From the cell containing the given text, extract its center point as [X, Y] coordinate. 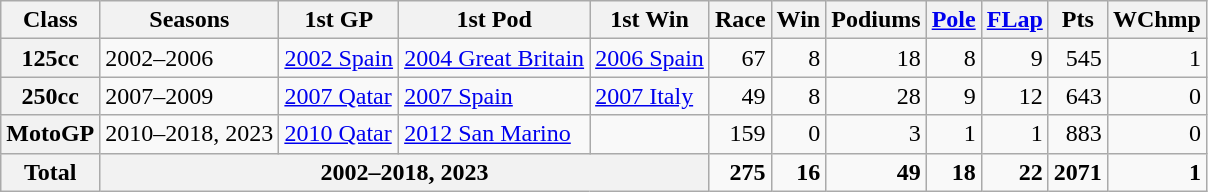
1st Win [650, 20]
FLap [1014, 20]
2007–2009 [190, 96]
2012 San Marino [494, 134]
Pole [954, 20]
250cc [50, 96]
2071 [1078, 172]
2002 Spain [339, 58]
2004 Great Britain [494, 58]
2010 Qatar [339, 134]
2002–2018, 2023 [405, 172]
883 [1078, 134]
2007 Spain [494, 96]
545 [1078, 58]
Win [798, 20]
643 [1078, 96]
125cc [50, 58]
Total [50, 172]
2006 Spain [650, 58]
28 [876, 96]
2010–2018, 2023 [190, 134]
1st Pod [494, 20]
67 [740, 58]
Seasons [190, 20]
Class [50, 20]
2007 Qatar [339, 96]
Pts [1078, 20]
Race [740, 20]
16 [798, 172]
22 [1014, 172]
2007 Italy [650, 96]
MotoGP [50, 134]
12 [1014, 96]
1st GP [339, 20]
WChmp [1156, 20]
159 [740, 134]
275 [740, 172]
3 [876, 134]
2002–2006 [190, 58]
Podiums [876, 20]
